For the text-containing cell, return its midpoint in [x, y] coordinate format. 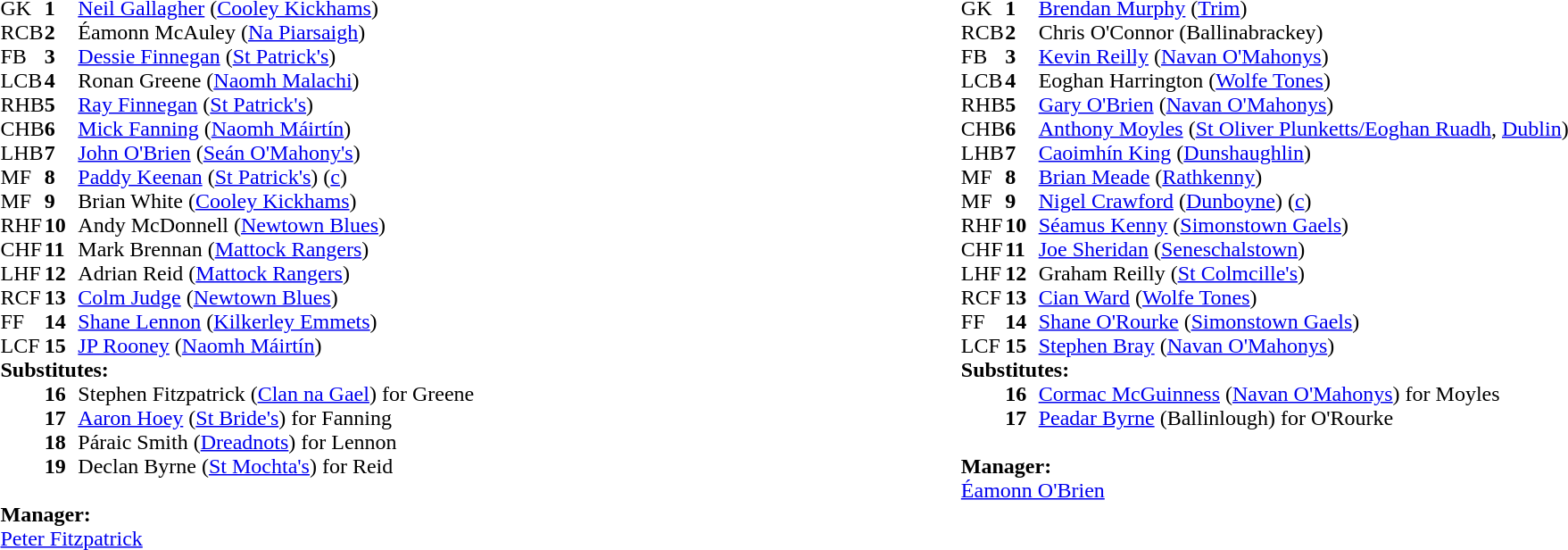
Aaron Hoey (St Bride's) for Fanning [276, 418]
Adrian Reid (Mattock Rangers) [276, 273]
Manager: [237, 503]
Ronan Greene (Naomh Malachi) [276, 80]
Mark Brennan (Mattock Rangers) [276, 250]
Andy McDonnell (Newtown Blues) [276, 225]
19 [62, 466]
JP Rooney (Naomh Máirtín) [276, 346]
Declan Byrne (St Mochta's) for Reid [276, 466]
Stephen Fitzpatrick (Clan na Gael) for Greene [276, 395]
Éamonn McAuley (Na Piarsaigh) [276, 32]
Páraic Smith (Dreadnots) for Lennon [276, 443]
Dessie Finnegan (St Patrick's) [276, 57]
Mick Fanning (Naomh Máirtín) [276, 129]
Paddy Keenan (St Patrick's) (c) [276, 177]
Brian White (Cooley Kickhams) [276, 202]
Shane Lennon (Kilkerley Emmets) [276, 321]
Substitutes: [237, 370]
Ray Finnegan (St Patrick's) [276, 105]
John O'Brien (Seán O'Mahony's) [276, 154]
18 [62, 443]
Colm Judge (Newtown Blues) [276, 298]
